From the cell containing the given text, extract its center point as [X, Y] coordinate. 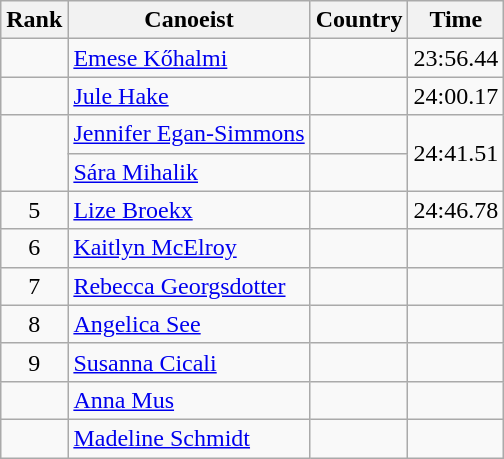
24:46.78 [456, 210]
23:56.44 [456, 58]
24:00.17 [456, 96]
Time [456, 20]
8 [34, 324]
Lize Broekx [189, 210]
9 [34, 362]
Angelica See [189, 324]
Madeline Schmidt [189, 438]
7 [34, 286]
Rank [34, 20]
Kaitlyn McElroy [189, 248]
Canoeist [189, 20]
Country [359, 20]
Rebecca Georgsdotter [189, 286]
24:41.51 [456, 153]
5 [34, 210]
Emese Kőhalmi [189, 58]
Sára Mihalik [189, 172]
Jule Hake [189, 96]
6 [34, 248]
Susanna Cicali [189, 362]
Jennifer Egan-Simmons [189, 134]
Anna Mus [189, 400]
